Pinpoint the cell where the given text exists, returning its [x, y] midpoint coordinate. 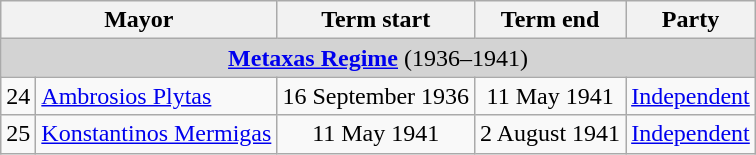
Party [691, 20]
Term start [376, 20]
16 September 1936 [376, 96]
Ambrosios Plytas [156, 96]
Konstantinos Mermigas [156, 134]
Mayor [139, 20]
2 August 1941 [550, 134]
Term end [550, 20]
25 [18, 134]
Metaxas Regime (1936–1941) [378, 58]
24 [18, 96]
